Pinpoint the cell where the given text exists, returning its (x, y) midpoint coordinate. 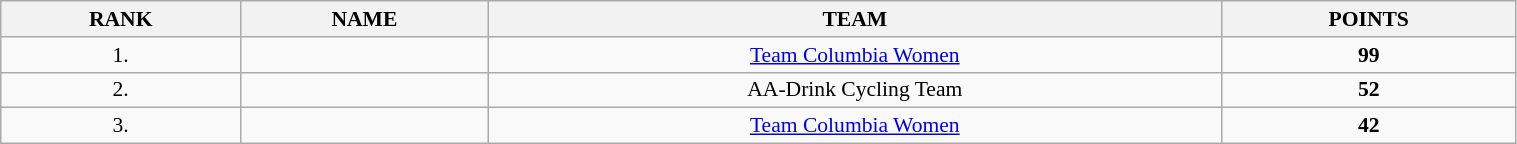
NAME (365, 19)
52 (1368, 90)
1. (121, 55)
42 (1368, 126)
3. (121, 126)
AA-Drink Cycling Team (854, 90)
POINTS (1368, 19)
RANK (121, 19)
99 (1368, 55)
2. (121, 90)
TEAM (854, 19)
